Return [X, Y] of the center of cell containing provided text 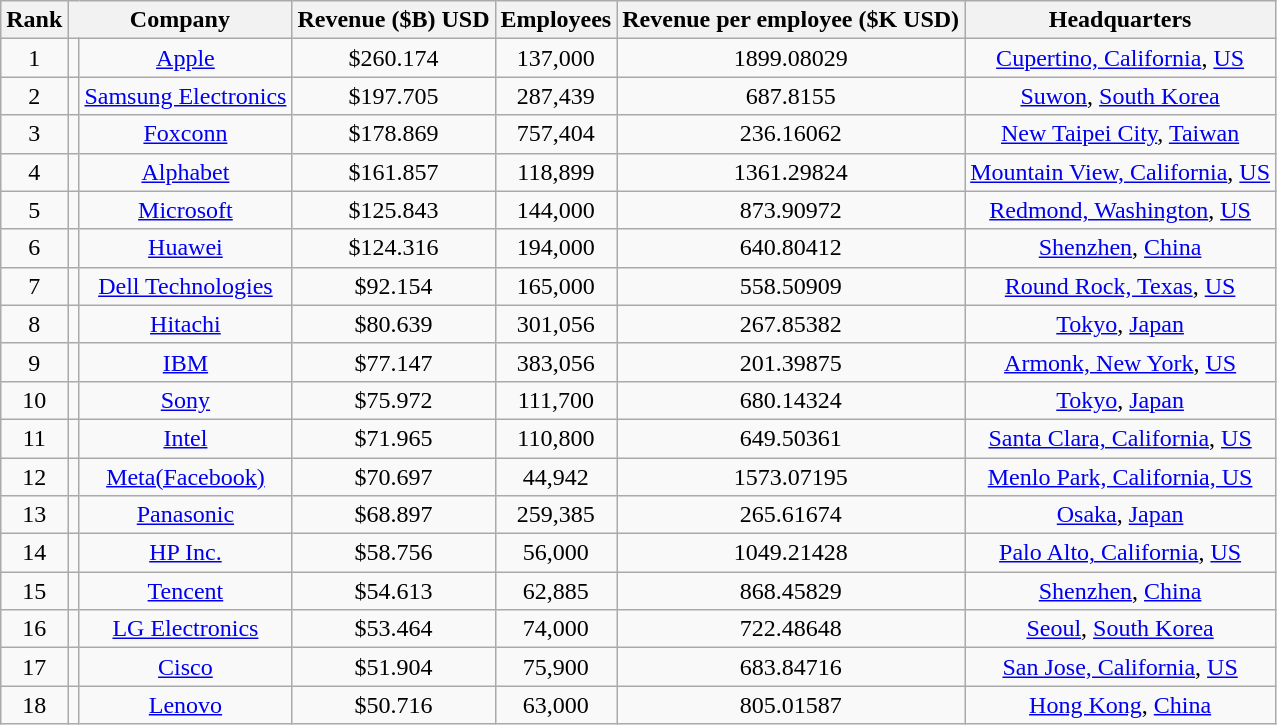
873.90972 [791, 210]
110,800 [556, 438]
Menlo Park, California, US [1120, 477]
$92.154 [394, 286]
194,000 [556, 248]
IBM [186, 362]
Sony [186, 400]
$197.705 [394, 96]
Lenovo [186, 705]
11 [34, 438]
558.50909 [791, 286]
$75.972 [394, 400]
LG Electronics [186, 629]
$53.464 [394, 629]
1573.07195 [791, 477]
201.39875 [791, 362]
74,000 [556, 629]
Apple [186, 58]
$125.843 [394, 210]
Hitachi [186, 324]
HP Inc. [186, 553]
287,439 [556, 96]
Revenue ($B) USD [394, 20]
1361.29824 [791, 172]
13 [34, 515]
17 [34, 667]
$51.904 [394, 667]
$70.697 [394, 477]
Armonk, New York, US [1120, 362]
5 [34, 210]
Revenue per employee ($K USD) [791, 20]
165,000 [556, 286]
Palo Alto, California, US [1120, 553]
Microsoft [186, 210]
63,000 [556, 705]
44,942 [556, 477]
Company [180, 20]
4 [34, 172]
75,900 [556, 667]
757,404 [556, 134]
Rank [34, 20]
$80.639 [394, 324]
$54.613 [394, 591]
$260.174 [394, 58]
Huawei [186, 248]
Foxconn [186, 134]
Dell Technologies [186, 286]
$58.756 [394, 553]
Panasonic [186, 515]
$50.716 [394, 705]
Samsung Electronics [186, 96]
259,385 [556, 515]
9 [34, 362]
1 [34, 58]
2 [34, 96]
805.01587 [791, 705]
18 [34, 705]
Seoul, South Korea [1120, 629]
687.8155 [791, 96]
Mountain View, California, US [1120, 172]
144,000 [556, 210]
San Jose, California, US [1120, 667]
New Taipei City, Taiwan [1120, 134]
Osaka, Japan [1120, 515]
15 [34, 591]
Hong Kong, China [1120, 705]
683.84716 [791, 667]
1049.21428 [791, 553]
$178.869 [394, 134]
Santa Clara, California, US [1120, 438]
$68.897 [394, 515]
680.14324 [791, 400]
Tencent [186, 591]
265.61674 [791, 515]
118,899 [556, 172]
Round Rock, Texas, US [1120, 286]
722.48648 [791, 629]
Headquarters [1120, 20]
62,885 [556, 591]
16 [34, 629]
649.50361 [791, 438]
8 [34, 324]
Employees [556, 20]
Redmond, Washington, US [1120, 210]
10 [34, 400]
$77.147 [394, 362]
$161.857 [394, 172]
Cisco [186, 667]
383,056 [556, 362]
137,000 [556, 58]
236.16062 [791, 134]
1899.08029 [791, 58]
$124.316 [394, 248]
301,056 [556, 324]
Suwon, South Korea [1120, 96]
111,700 [556, 400]
267.85382 [791, 324]
6 [34, 248]
56,000 [556, 553]
Meta(Facebook) [186, 477]
14 [34, 553]
7 [34, 286]
Alphabet [186, 172]
12 [34, 477]
Intel [186, 438]
$71.965 [394, 438]
Cupertino, California, US [1120, 58]
3 [34, 134]
868.45829 [791, 591]
640.80412 [791, 248]
